Identify which cell holds the provided text, then report its [x, y] central coordinate. 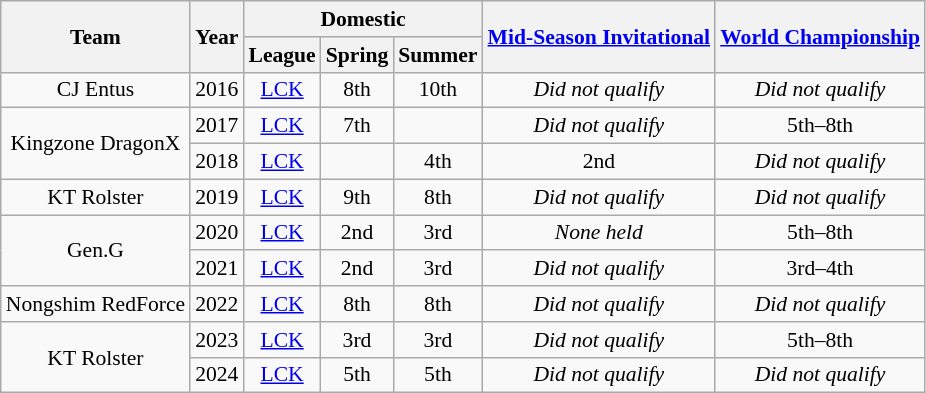
Mid-Season Invitational [600, 36]
2024 [216, 375]
League [282, 55]
2022 [216, 304]
Nongshim RedForce [96, 304]
4th [438, 162]
None held [600, 233]
Gen.G [96, 250]
2019 [216, 197]
Year [216, 36]
3rd–4th [820, 269]
2017 [216, 126]
Team [96, 36]
2016 [216, 90]
2018 [216, 162]
10th [438, 90]
2023 [216, 340]
Summer [438, 55]
9th [358, 197]
Domestic [362, 19]
CJ Entus [96, 90]
7th [358, 126]
Spring [358, 55]
2020 [216, 233]
2021 [216, 269]
Kingzone DragonX [96, 144]
World Championship [820, 36]
